Find where the given text appears and provide that cell's center as (X, Y) coordinate. 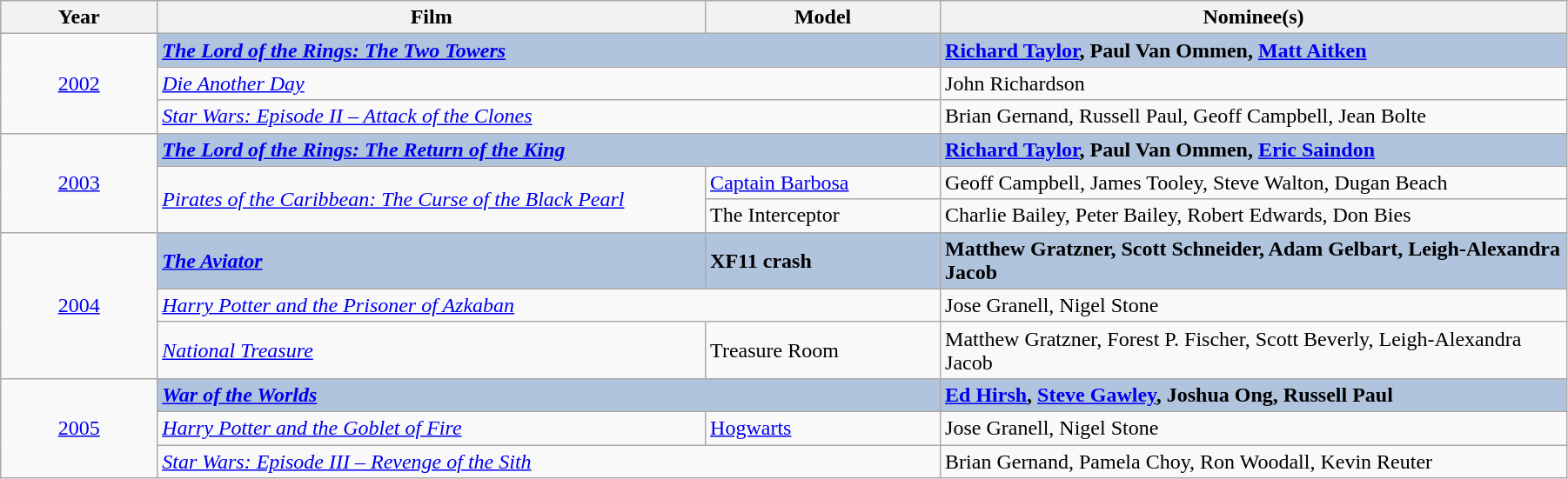
Matthew Gratzner, Forest P. Fischer, Scott Beverly, Leigh-Alexandra Jacob (1254, 349)
Matthew Gratzner, Scott Schneider, Adam Gelbart, Leigh-Alexandra Jacob (1254, 261)
Star Wars: Episode III – Revenge of the Sith (549, 462)
2003 (79, 183)
XF11 crash (823, 261)
The Interceptor (823, 216)
Harry Potter and the Prisoner of Azkaban (549, 305)
Brian Gernand, Russell Paul, Geoff Campbell, Jean Bolte (1254, 116)
Richard Taylor, Paul Van Ommen, Matt Aitken (1254, 50)
Hogwarts (823, 428)
Charlie Bailey, Peter Bailey, Robert Edwards, Don Bies (1254, 216)
2002 (79, 83)
Ed Hirsh, Steve Gawley, Joshua Ong, Russell Paul (1254, 395)
Brian Gernand, Pamela Choy, Ron Woodall, Kevin Reuter (1254, 462)
The Aviator (432, 261)
Pirates of the Caribbean: The Curse of the Black Pearl (432, 199)
Die Another Day (549, 83)
Year (79, 17)
War of the Worlds (549, 395)
Geoff Campbell, James Tooley, Steve Walton, Dugan Beach (1254, 183)
National Treasure (432, 349)
Nominee(s) (1254, 17)
Richard Taylor, Paul Van Ommen, Eric Saindon (1254, 150)
John Richardson (1254, 83)
Treasure Room (823, 349)
Harry Potter and the Goblet of Fire (432, 428)
2005 (79, 428)
2004 (79, 305)
Model (823, 17)
Film (432, 17)
Captain Barbosa (823, 183)
Star Wars: Episode II – Attack of the Clones (549, 116)
The Lord of the Rings: The Two Towers (549, 50)
The Lord of the Rings: The Return of the King (549, 150)
